Determine the [x, y] coordinate at the center of the cell enclosing the given text.  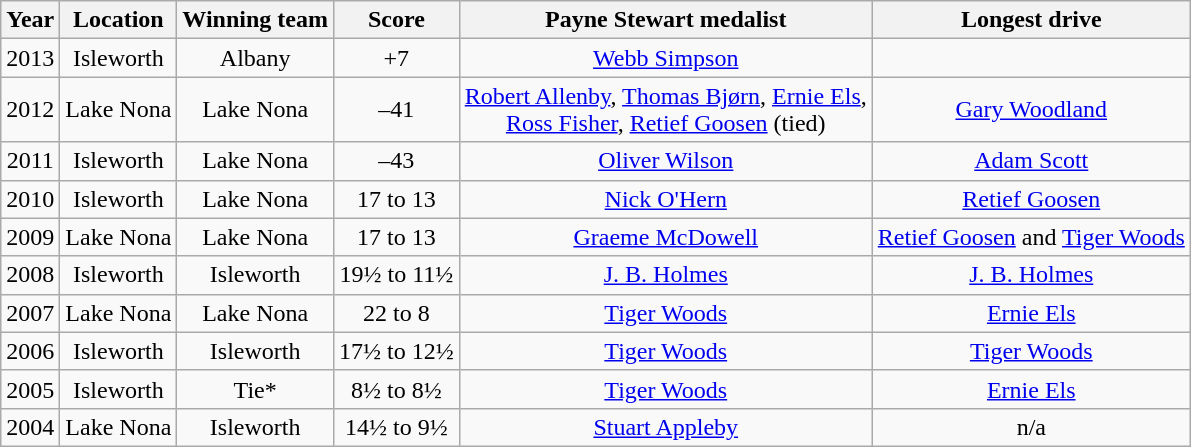
Winning team [256, 20]
–43 [396, 161]
Adam Scott [1031, 161]
Longest drive [1031, 20]
Nick O'Hern [666, 199]
Score [396, 20]
2013 [30, 58]
2008 [30, 275]
2006 [30, 351]
Location [118, 20]
2012 [30, 110]
8½ to 8½ [396, 389]
n/a [1031, 427]
Payne Stewart medalist [666, 20]
Albany [256, 58]
2004 [30, 427]
Oliver Wilson [666, 161]
Webb Simpson [666, 58]
2005 [30, 389]
+7 [396, 58]
2007 [30, 313]
2009 [30, 237]
Tie* [256, 389]
Year [30, 20]
–41 [396, 110]
Robert Allenby, Thomas Bjørn, Ernie Els,Ross Fisher, Retief Goosen (tied) [666, 110]
Graeme McDowell [666, 237]
Retief Goosen and Tiger Woods [1031, 237]
Gary Woodland [1031, 110]
22 to 8 [396, 313]
2011 [30, 161]
Stuart Appleby [666, 427]
2010 [30, 199]
17½ to 12½ [396, 351]
14½ to 9½ [396, 427]
Retief Goosen [1031, 199]
19½ to 11½ [396, 275]
